Return [X, Y] of the center of cell containing provided text 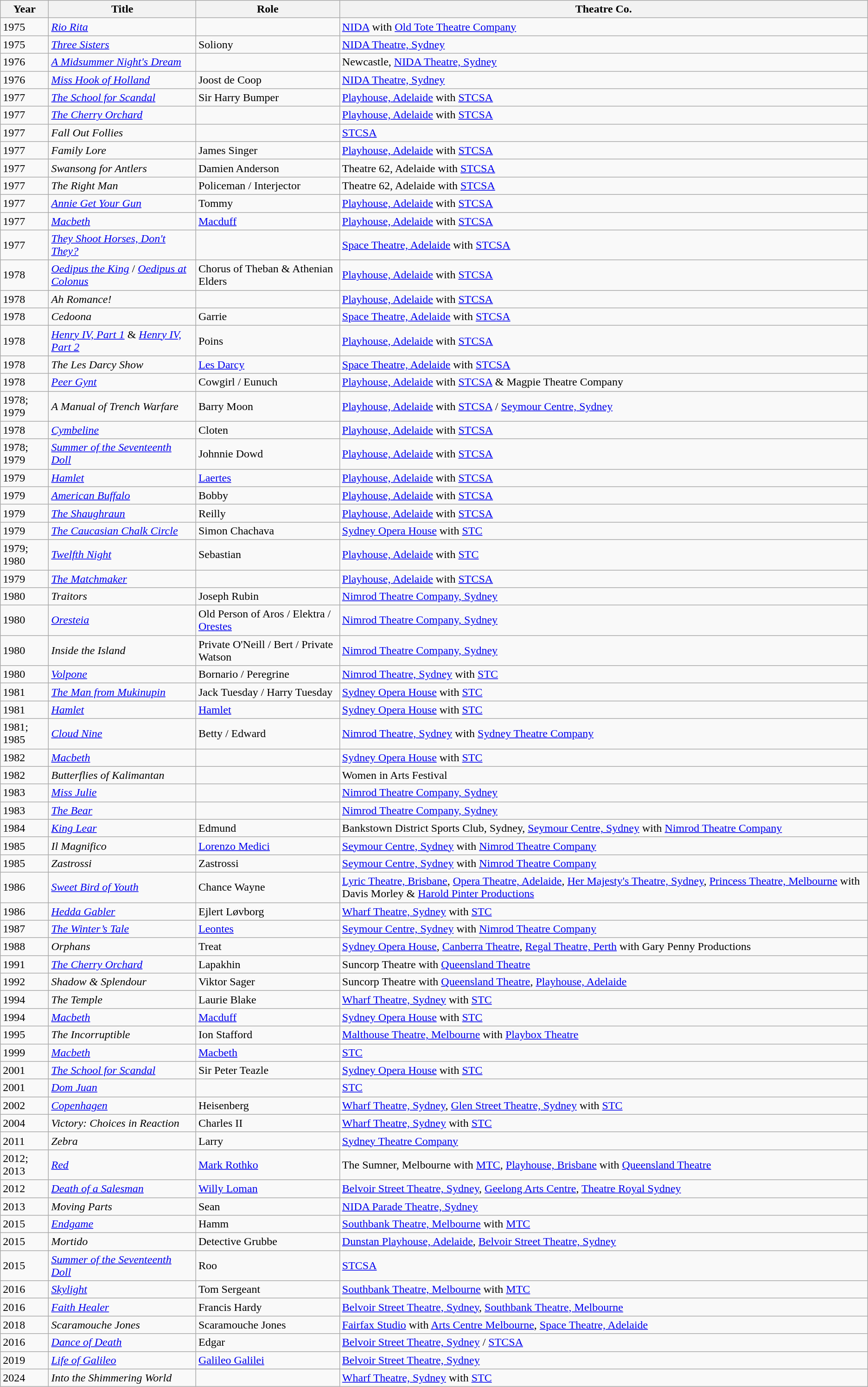
1987 [25, 929]
The Winter’s Tale [122, 929]
Miss Hook of Holland [122, 80]
Red [122, 1164]
Year [25, 9]
American Buffalo [122, 495]
Lapakhin [268, 964]
Copenhagen [122, 1105]
Volpone [122, 674]
Fall Out Follies [122, 133]
Policeman / Interjector [268, 186]
1992 [25, 982]
Reilly [268, 513]
Inside the Island [122, 650]
A Midsummer Night's Dream [122, 62]
Laertes [268, 478]
Zebra [122, 1141]
Endgame [122, 1224]
Cloud Nine [122, 734]
Lorenzo Medici [268, 846]
Swansong for Antlers [122, 168]
Death of a Salesman [122, 1188]
Ion Stafford [268, 1035]
Belvoir Street Theatre, Sydney / STCSA [604, 1342]
Skylight [122, 1290]
2012; 2013 [25, 1164]
Belvoir Street Theatre, Sydney, Southbank Theatre, Melbourne [604, 1307]
Suncorp Theatre with Queensland Theatre [604, 964]
Twelfth Night [122, 555]
Poins [268, 340]
Orphans [122, 947]
Barry Moon [268, 406]
Galileo Galilei [268, 1360]
Bornario / Peregrine [268, 674]
Cedoona [122, 317]
Edgar [268, 1342]
Joseph Rubin [268, 597]
The Right Man [122, 186]
Sir Peter Teazle [268, 1070]
1999 [25, 1053]
Women in Arts Festival [604, 775]
Laurie Blake [268, 1000]
Cowgirl / Eunuch [268, 382]
A Manual of Trench Warfare [122, 406]
1984 [25, 828]
Nimrod Theatre, Sydney with STC [604, 674]
Title [122, 9]
Garrie [268, 317]
The Sumner, Melbourne with MTC, Playhouse, Brisbane with Queensland Theatre [604, 1164]
Roo [268, 1265]
Role [268, 9]
1995 [25, 1035]
Sebastian [268, 555]
Ejlert Løvborg [268, 912]
They Shoot Horses, Don't They? [122, 245]
Playhouse, Adelaide with STCSA & Magpie Theatre Company [604, 382]
The Incorruptible [122, 1035]
Sydney Opera House, Canberra Theatre, Regal Theatre, Perth with Gary Penny Productions [604, 947]
2004 [25, 1123]
Henry IV, Part 1 & Henry IV, Part 2 [122, 340]
Rio Rita [122, 27]
Francis Hardy [268, 1307]
Betty / Edward [268, 734]
Detective Grubbe [268, 1242]
Cymbeline [122, 430]
2012 [25, 1188]
NIDA Parade Theatre, Sydney [604, 1207]
Johnnie Dowd [268, 454]
Belvoir Street Theatre, Sydney [604, 1360]
Family Lore [122, 150]
Into the Shimmering World [122, 1378]
Willy Loman [268, 1188]
Playhouse, Adelaide with STC [604, 555]
2024 [25, 1378]
The Bear [122, 810]
Playhouse, Adelaide with STCSA / Seymour Centre, Sydney [604, 406]
Mortido [122, 1242]
Bankstown District Sports Club, Sydney, Seymour Centre, Sydney with Nimrod Theatre Company [604, 828]
The Shaughraun [122, 513]
Butterflies of Kalimantan [122, 775]
King Lear [122, 828]
Suncorp Theatre with Queensland Theatre, Playhouse, Adelaide [604, 982]
Chorus of Theban & Athenian Elders [268, 276]
2018 [25, 1325]
Larry [268, 1141]
2013 [25, 1207]
Tom Sergeant [268, 1290]
Viktor Sager [268, 982]
Peer Gynt [122, 382]
Jack Tuesday / Harry Tuesday [268, 692]
Malthouse Theatre, Melbourne with Playbox Theatre [604, 1035]
Belvoir Street Theatre, Sydney, Geelong Arts Centre, Theatre Royal Sydney [604, 1188]
Damien Anderson [268, 168]
Ah Romance! [122, 299]
Moving Parts [122, 1207]
Wharf Theatre, Sydney, Glen Street Theatre, Sydney with STC [604, 1105]
Charles II [268, 1123]
Dom Juan [122, 1088]
Nimrod Theatre, Sydney with Sydney Theatre Company [604, 734]
Heisenberg [268, 1105]
The Man from Mukinupin [122, 692]
Shadow & Splendour [122, 982]
Private O'Neill / Bert / Private Watson [268, 650]
Il Magnifico [122, 846]
Old Person of Aros / Elektra / Orestes [268, 621]
Sir Harry Bumper [268, 97]
Sweet Bird of Youth [122, 887]
Three Sisters [122, 45]
Chance Wayne [268, 887]
2011 [25, 1141]
Leontes [268, 929]
Hamm [268, 1224]
Mark Rothko [268, 1164]
Joost de Coop [268, 80]
1981; 1985 [25, 734]
Faith Healer [122, 1307]
NIDA with Old Tote Theatre Company [604, 27]
The Les Darcy Show [122, 365]
Dunstan Playhouse, Adelaide, Belvoir Street Theatre, Sydney [604, 1242]
The Caucasian Chalk Circle [122, 531]
1991 [25, 964]
Annie Get Your Gun [122, 203]
Traitors [122, 597]
Sydney Theatre Company [604, 1141]
Theatre Co. [604, 9]
1979; 1980 [25, 555]
Fairfax Studio with Arts Centre Melbourne, Space Theatre, Adelaide [604, 1325]
Treat [268, 947]
Oedipus the King / Oedipus at Colonus [122, 276]
Bobby [268, 495]
2019 [25, 1360]
The Temple [122, 1000]
Cloten [268, 430]
Soliony [268, 45]
The Matchmaker [122, 578]
Simon Chachava [268, 531]
Edmund [268, 828]
1988 [25, 947]
Oresteia [122, 621]
Victory: Choices in Reaction [122, 1123]
Dance of Death [122, 1342]
Sean [268, 1207]
2002 [25, 1105]
Miss Julie [122, 793]
Newcastle, NIDA Theatre, Sydney [604, 62]
Life of Galileo [122, 1360]
James Singer [268, 150]
Tommy [268, 203]
Les Darcy [268, 365]
Hedda Gabler [122, 912]
